Search for the cell housing the specified text and yield its (x, y) center coordinate. 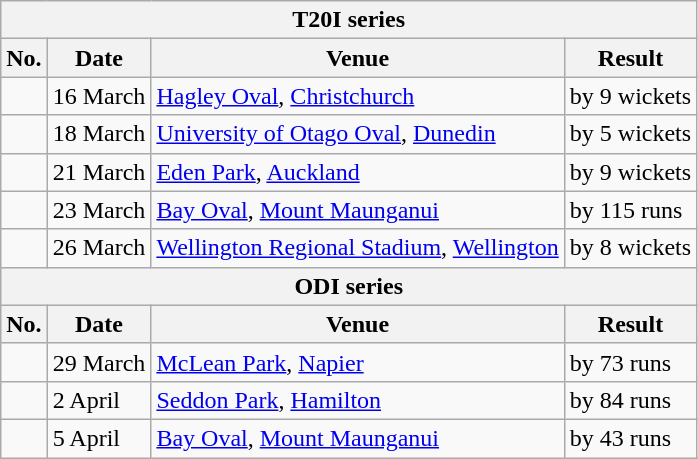
by 115 runs (630, 210)
18 March (99, 134)
26 March (99, 248)
by 43 runs (630, 438)
23 March (99, 210)
29 March (99, 362)
16 March (99, 96)
by 8 wickets (630, 248)
Hagley Oval, Christchurch (358, 96)
by 5 wickets (630, 134)
T20I series (349, 20)
2 April (99, 400)
by 73 runs (630, 362)
Seddon Park, Hamilton (358, 400)
University of Otago Oval, Dunedin (358, 134)
21 March (99, 172)
Eden Park, Auckland (358, 172)
ODI series (349, 286)
5 April (99, 438)
Wellington Regional Stadium, Wellington (358, 248)
by 84 runs (630, 400)
McLean Park, Napier (358, 362)
